Capture the cell that displays the provided text and extract its (x, y) central coordinate. 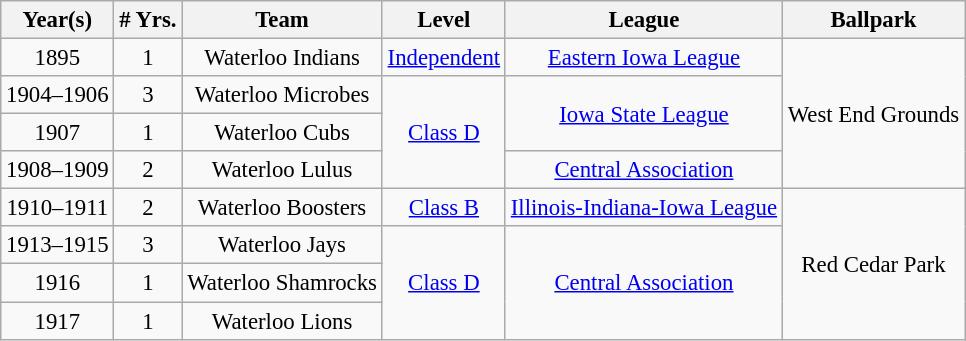
1917 (58, 321)
Level (444, 20)
1904–1906 (58, 95)
Independent (444, 58)
Waterloo Lions (282, 321)
1895 (58, 58)
Eastern Iowa League (644, 58)
Waterloo Jays (282, 245)
Waterloo Lulus (282, 170)
Iowa State League (644, 114)
1908–1909 (58, 170)
Ballpark (873, 20)
1910–1911 (58, 208)
Waterloo Boosters (282, 208)
Illinois-Indiana-Iowa League (644, 208)
Waterloo Shamrocks (282, 283)
1913–1915 (58, 245)
Waterloo Cubs (282, 133)
1916 (58, 283)
Year(s) (58, 20)
West End Grounds (873, 114)
Team (282, 20)
Class B (444, 208)
Waterloo Microbes (282, 95)
League (644, 20)
1907 (58, 133)
Red Cedar Park (873, 264)
Waterloo Indians (282, 58)
# Yrs. (148, 20)
